Find where the given text appears and provide that cell's center as [X, Y] coordinate. 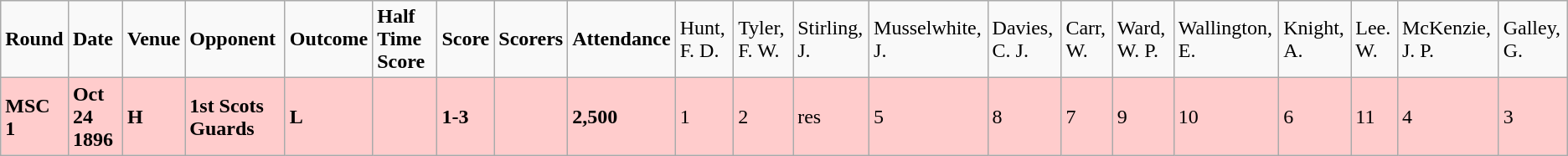
11 [1375, 117]
Oct 24 1896 [95, 117]
McKenzie, J. P. [1447, 39]
Scorers [531, 39]
6 [1315, 117]
Round [35, 39]
Outcome [328, 39]
L [328, 117]
2,500 [622, 117]
Tyler, F. W. [764, 39]
Knight, A. [1315, 39]
7 [1087, 117]
Ward, W. P. [1142, 39]
5 [929, 117]
Date [95, 39]
Half Time Score [405, 39]
Opponent [235, 39]
8 [1024, 117]
Carr, W. [1087, 39]
H [154, 117]
Attendance [622, 39]
1-3 [466, 117]
1st Scots Guards [235, 117]
MSC 1 [35, 117]
Lee. W. [1375, 39]
2 [764, 117]
3 [1533, 117]
Musselwhite, J. [929, 39]
Score [466, 39]
4 [1447, 117]
Wallington, E. [1226, 39]
Stirling, J. [831, 39]
Venue [154, 39]
res [831, 117]
1 [704, 117]
Davies, C. J. [1024, 39]
Galley, G. [1533, 39]
Hunt, F. D. [704, 39]
9 [1142, 117]
10 [1226, 117]
